Scan for the cell matching the given text and deliver its (x, y) coordinate at center. 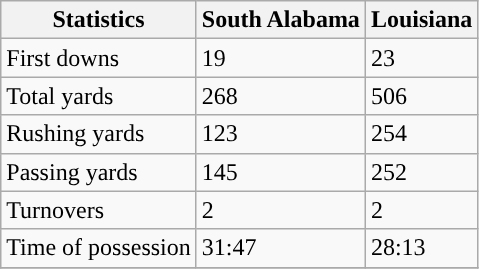
Passing yards (99, 172)
31:47 (280, 248)
19 (280, 58)
Rushing yards (99, 134)
Turnovers (99, 210)
506 (421, 96)
268 (280, 96)
Time of possession (99, 248)
Total yards (99, 96)
Statistics (99, 20)
123 (280, 134)
252 (421, 172)
28:13 (421, 248)
South Alabama (280, 20)
First downs (99, 58)
145 (280, 172)
23 (421, 58)
254 (421, 134)
Louisiana (421, 20)
